From the cell containing the given text, extract its center point as [X, Y] coordinate. 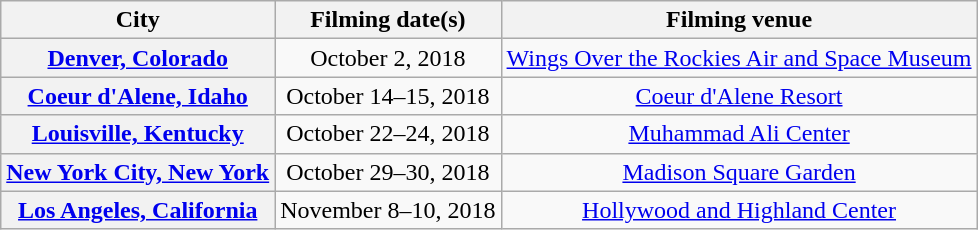
Louisville, Kentucky [138, 134]
October 22–24, 2018 [388, 134]
November 8–10, 2018 [388, 210]
Filming venue [739, 20]
New York City, New York [138, 172]
Muhammad Ali Center [739, 134]
Coeur d'Alene, Idaho [138, 96]
City [138, 20]
Los Angeles, California [138, 210]
Denver, Colorado [138, 58]
Filming date(s) [388, 20]
Madison Square Garden [739, 172]
Hollywood and Highland Center [739, 210]
Wings Over the Rockies Air and Space Museum [739, 58]
October 14–15, 2018 [388, 96]
Coeur d'Alene Resort [739, 96]
October 2, 2018 [388, 58]
October 29–30, 2018 [388, 172]
